Find where the given text appears and provide that cell's center as [X, Y] coordinate. 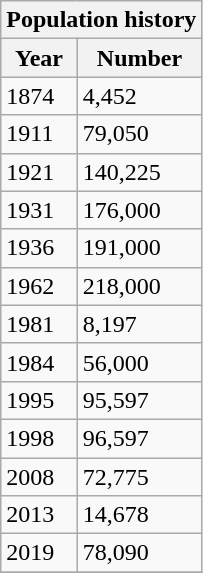
218,000 [140, 286]
1981 [39, 324]
1911 [39, 134]
191,000 [140, 248]
95,597 [140, 400]
Population history [102, 20]
Number [140, 58]
72,775 [140, 477]
1962 [39, 286]
4,452 [140, 96]
1998 [39, 438]
78,090 [140, 553]
2008 [39, 477]
2013 [39, 515]
1874 [39, 96]
1995 [39, 400]
56,000 [140, 362]
1984 [39, 362]
1936 [39, 248]
Year [39, 58]
1931 [39, 210]
96,597 [140, 438]
79,050 [140, 134]
2019 [39, 553]
1921 [39, 172]
140,225 [140, 172]
8,197 [140, 324]
14,678 [140, 515]
176,000 [140, 210]
